From the cell containing the given text, extract its center point as [X, Y] coordinate. 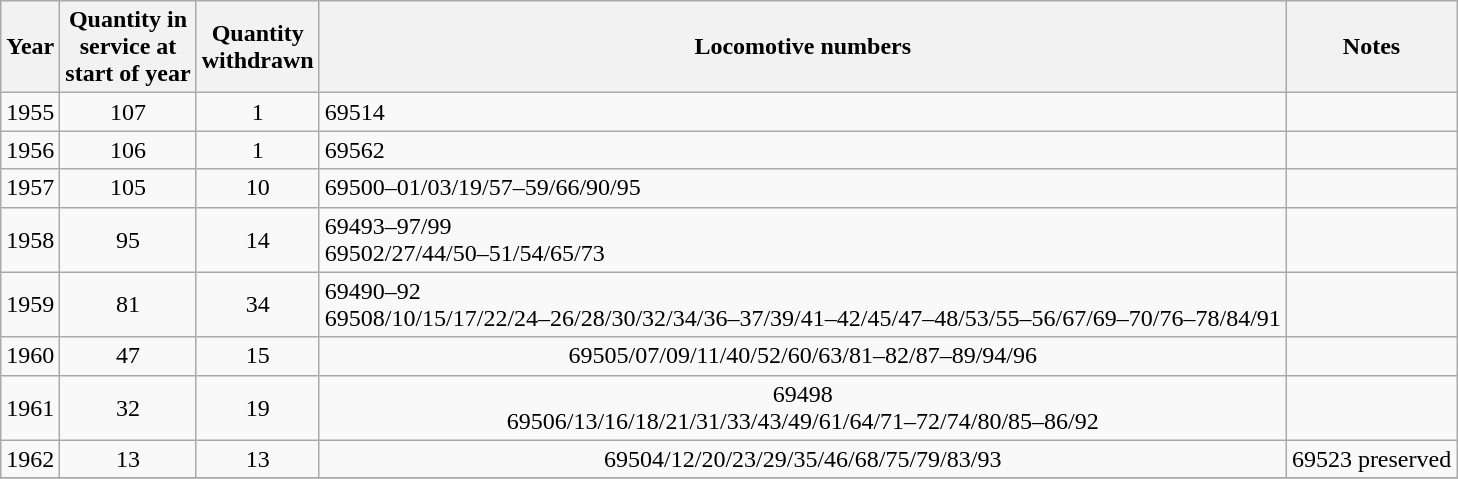
1959 [30, 304]
1958 [30, 240]
69504/12/20/23/29/35/46/68/75/79/83/93 [802, 459]
105 [128, 188]
Locomotive numbers [802, 47]
34 [258, 304]
69505/07/09/11/40/52/60/63/81–82/87–89/94/96 [802, 356]
1960 [30, 356]
69562 [802, 150]
95 [128, 240]
15 [258, 356]
69523 preserved [1371, 459]
81 [128, 304]
106 [128, 150]
Quantity inservice atstart of year [128, 47]
1957 [30, 188]
19 [258, 408]
69514 [802, 112]
1956 [30, 150]
Notes [1371, 47]
69493–97/9969502/27/44/50–51/54/65/73 [802, 240]
32 [128, 408]
107 [128, 112]
1962 [30, 459]
6949869506/13/16/18/21/31/33/43/49/61/64/71–72/74/80/85–86/92 [802, 408]
Quantitywithdrawn [258, 47]
10 [258, 188]
Year [30, 47]
14 [258, 240]
69490–9269508/10/15/17/22/24–26/28/30/32/34/36–37/39/41–42/45/47–48/53/55–56/67/69–70/76–78/84/91 [802, 304]
1961 [30, 408]
47 [128, 356]
1955 [30, 112]
69500–01/03/19/57–59/66/90/95 [802, 188]
